Capture the cell that displays the provided text and extract its [x, y] central coordinate. 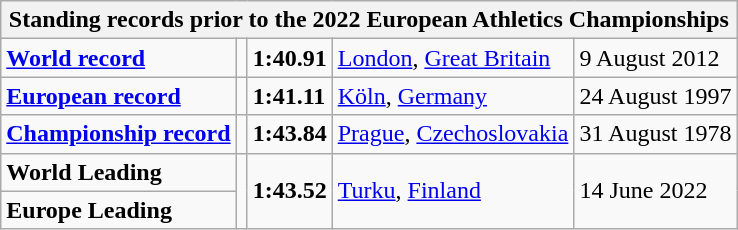
European record [118, 96]
Köln, Germany [453, 96]
14 June 2022 [656, 191]
9 August 2012 [656, 58]
Prague, Czechoslovakia [453, 134]
24 August 1997 [656, 96]
1:41.11 [290, 96]
31 August 1978 [656, 134]
London, Great Britain [453, 58]
Turku, Finland [453, 191]
World record [118, 58]
Europe Leading [118, 210]
Championship record [118, 134]
World Leading [118, 172]
1:40.91 [290, 58]
Standing records prior to the 2022 European Athletics Championships [369, 20]
1:43.84 [290, 134]
1:43.52 [290, 191]
